Detect which cell encompasses the target text, then output its [X, Y] center coordinate. 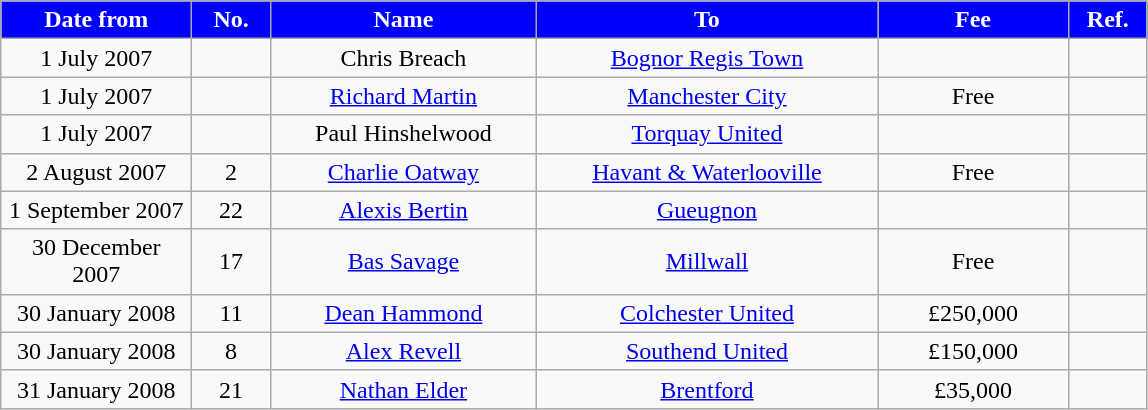
17 [232, 262]
Date from [96, 20]
2 [232, 172]
Torquay United [706, 134]
2 August 2007 [96, 172]
21 [232, 389]
Manchester City [706, 96]
31 January 2008 [96, 389]
8 [232, 351]
Dean Hammond [403, 313]
Colchester United [706, 313]
Bas Savage [403, 262]
Ref. [1108, 20]
Gueugnon [706, 210]
To [706, 20]
Alex Revell [403, 351]
Havant & Waterlooville [706, 172]
Millwall [706, 262]
£35,000 [974, 389]
Richard Martin [403, 96]
Brentford [706, 389]
Name [403, 20]
Nathan Elder [403, 389]
Southend United [706, 351]
1 September 2007 [96, 210]
No. [232, 20]
Charlie Oatway [403, 172]
Bognor Regis Town [706, 58]
30 December 2007 [96, 262]
Alexis Bertin [403, 210]
Chris Breach [403, 58]
£150,000 [974, 351]
22 [232, 210]
Paul Hinshelwood [403, 134]
Fee [974, 20]
£250,000 [974, 313]
11 [232, 313]
